Locate the cell with the specified text and output its [X, Y] center coordinate. 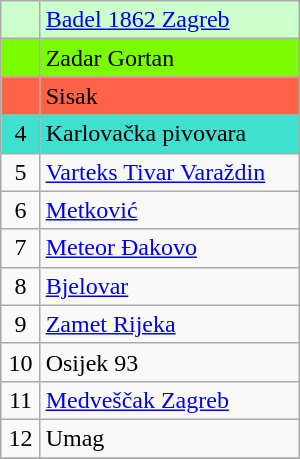
12 [20, 438]
Zadar Gortan [170, 58]
Umag [170, 438]
Bjelovar [170, 286]
11 [20, 400]
8 [20, 286]
Zamet Rijeka [170, 324]
Metković [170, 210]
Badel 1862 Zagreb [170, 20]
Medveščak Zagreb [170, 400]
7 [20, 248]
Varteks Tivar Varaždin [170, 172]
6 [20, 210]
Sisak [170, 96]
10 [20, 362]
Osijek 93 [170, 362]
5 [20, 172]
4 [20, 134]
Karlovačka pivovara [170, 134]
9 [20, 324]
Meteor Đakovo [170, 248]
